Return [x, y] of the center of cell containing provided text 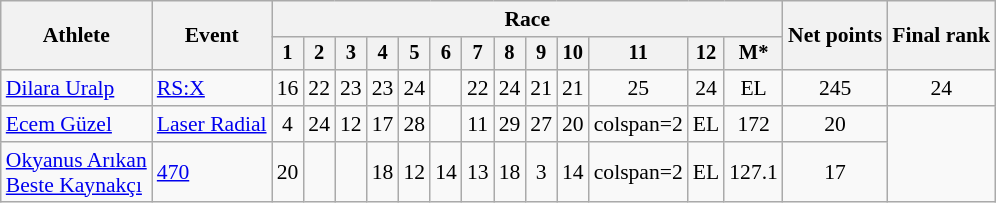
28 [414, 124]
Event [212, 36]
Net points [835, 36]
2 [319, 54]
8 [510, 54]
Athlete [76, 36]
Race [528, 19]
13 [478, 172]
Dilara Uralp [76, 88]
25 [638, 88]
9 [541, 54]
470 [212, 172]
7 [478, 54]
6 [446, 54]
10 [573, 54]
1 [288, 54]
Final rank [941, 36]
172 [754, 124]
Laser Radial [212, 124]
5 [414, 54]
27 [541, 124]
M* [754, 54]
Okyanus ArıkanBeste Kaynakçı [76, 172]
127.1 [754, 172]
Ecem Güzel [76, 124]
16 [288, 88]
RS:X [212, 88]
29 [510, 124]
245 [835, 88]
